Provide the [x, y] coordinate of the cell's center where the given text is located.  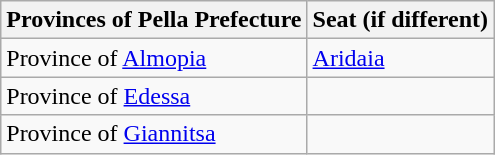
Seat (if different) [400, 20]
Province of Giannitsa [154, 134]
Province of Almopia [154, 58]
Province of Edessa [154, 96]
Aridaia [400, 58]
Provinces of Pella Prefecture [154, 20]
